Extract the (X, Y) coordinate from the center of the cell holding the provided text.  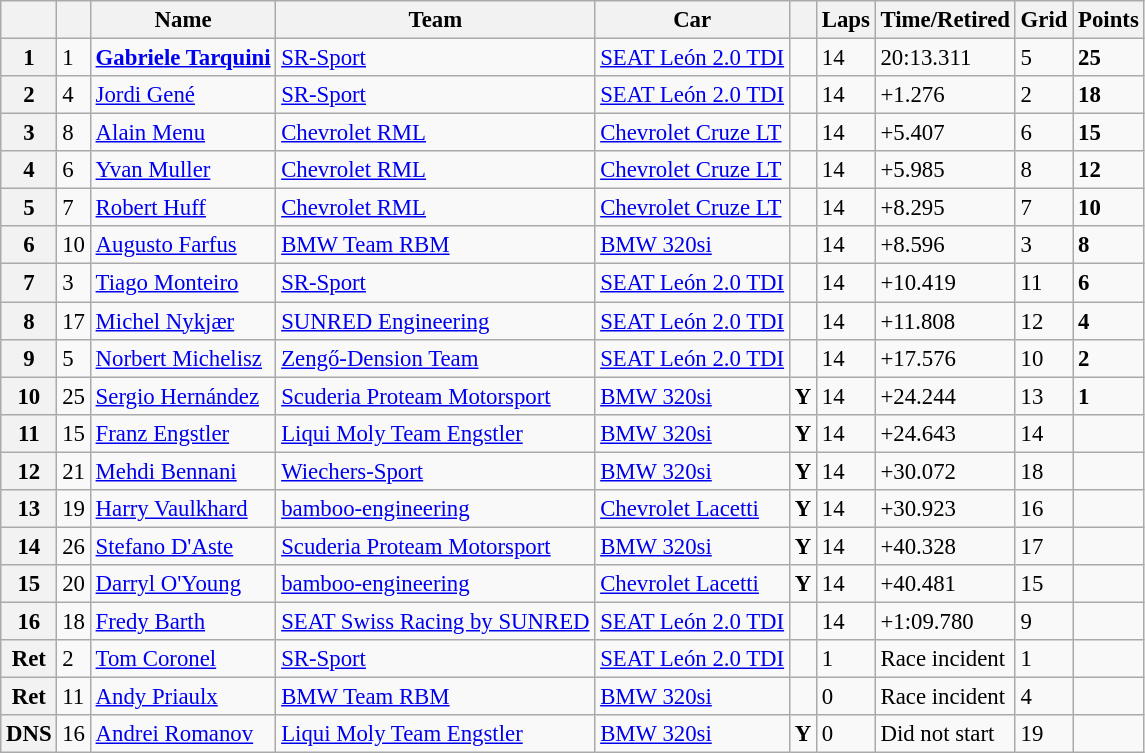
+40.328 (945, 546)
Darryl O'Young (183, 584)
Fredy Barth (183, 621)
Points (1108, 20)
Franz Engstler (183, 433)
+17.576 (945, 358)
Did not start (945, 734)
+5.407 (945, 133)
+24.244 (945, 396)
+10.419 (945, 283)
+30.072 (945, 471)
20 (74, 584)
Name (183, 20)
+8.596 (945, 245)
SUNRED Engineering (436, 321)
Stefano D'Aste (183, 546)
+8.295 (945, 208)
26 (74, 546)
SEAT Swiss Racing by SUNRED (436, 621)
+1:09.780 (945, 621)
Gabriele Tarquini (183, 58)
Wiechers-Sport (436, 471)
+11.808 (945, 321)
Zengő-Dension Team (436, 358)
Car (692, 20)
Augusto Farfus (183, 245)
Norbert Michelisz (183, 358)
+24.643 (945, 433)
Sergio Hernández (183, 396)
Harry Vaulkhard (183, 509)
Laps (846, 20)
21 (74, 471)
Tom Coronel (183, 659)
Andrei Romanov (183, 734)
Alain Menu (183, 133)
Tiago Monteiro (183, 283)
+40.481 (945, 584)
Andy Priaulx (183, 697)
+5.985 (945, 170)
+30.923 (945, 509)
Yvan Muller (183, 170)
20:13.311 (945, 58)
Grid (1044, 20)
+1.276 (945, 95)
DNS (29, 734)
Michel Nykjær (183, 321)
Time/Retired (945, 20)
Mehdi Bennani (183, 471)
Robert Huff (183, 208)
Team (436, 20)
Jordi Gené (183, 95)
